Detect which cell encompasses the target text, then output its (x, y) center coordinate. 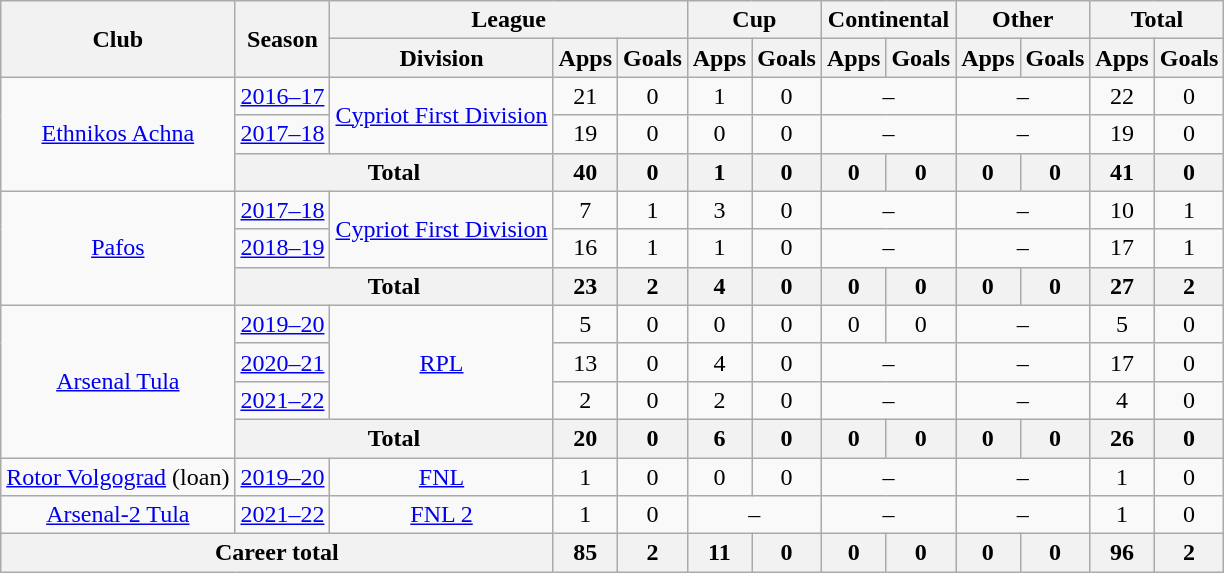
2016–17 (282, 96)
Career total (277, 553)
League (508, 20)
Division (442, 58)
Pafos (118, 248)
16 (585, 248)
85 (585, 553)
FNL (442, 477)
11 (719, 553)
Continental (888, 20)
Arsenal Tula (118, 381)
Rotor Volgograd (loan) (118, 477)
RPL (442, 362)
96 (1122, 553)
2018–19 (282, 248)
3 (719, 210)
2020–21 (282, 362)
Season (282, 39)
7 (585, 210)
13 (585, 362)
26 (1122, 438)
20 (585, 438)
10 (1122, 210)
23 (585, 286)
27 (1122, 286)
Cup (754, 20)
Arsenal-2 Tula (118, 515)
6 (719, 438)
Ethnikos Achna (118, 134)
Club (118, 39)
FNL 2 (442, 515)
Other (1023, 20)
22 (1122, 96)
41 (1122, 172)
21 (585, 96)
40 (585, 172)
